Pinpoint the cell where the given text exists, returning its (x, y) midpoint coordinate. 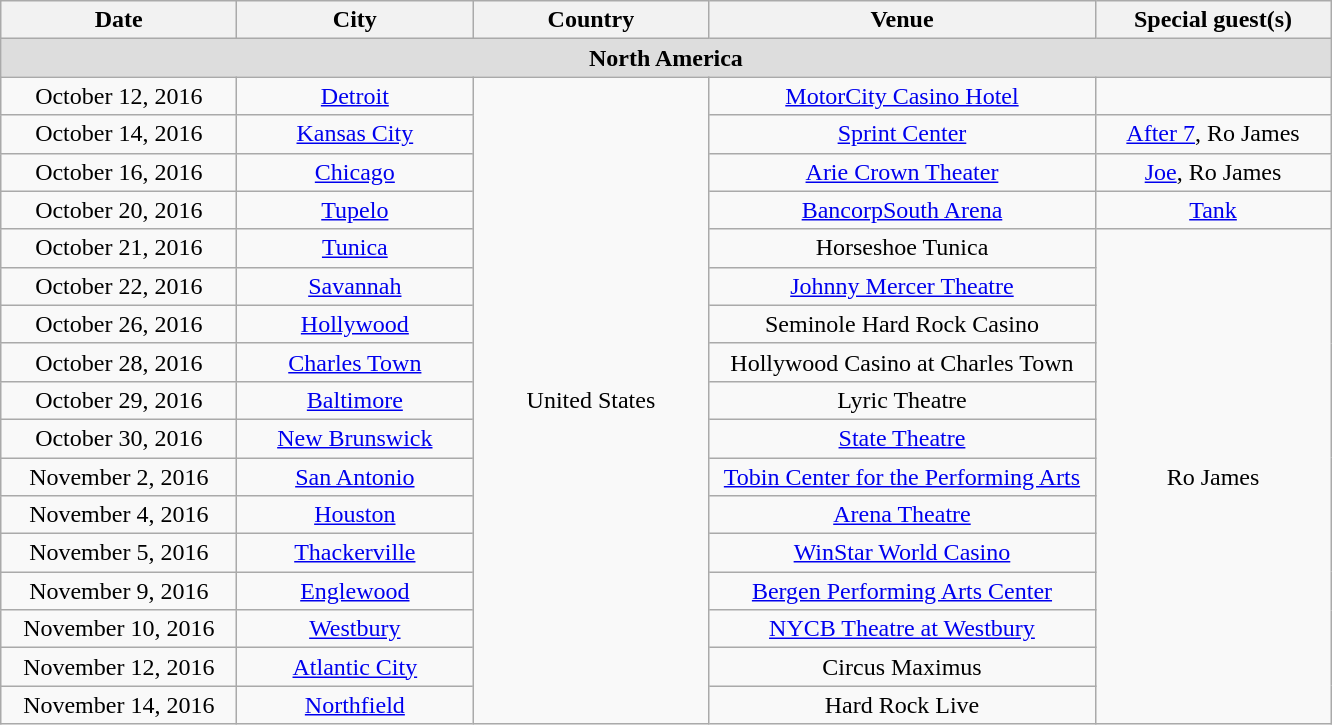
WinStar World Casino (902, 553)
Baltimore (355, 400)
MotorCity Casino Hotel (902, 96)
October 21, 2016 (119, 248)
Tupelo (355, 210)
Tunica (355, 248)
Savannah (355, 286)
Englewood (355, 591)
November 12, 2016 (119, 667)
Tobin Center for the Performing Arts (902, 477)
November 9, 2016 (119, 591)
State Theatre (902, 438)
November 14, 2016 (119, 705)
Detroit (355, 96)
NYCB Theatre at Westbury (902, 629)
Northfield (355, 705)
City (355, 20)
November 2, 2016 (119, 477)
November 5, 2016 (119, 553)
Hollywood (355, 324)
Country (591, 20)
Kansas City (355, 134)
Arie Crown Theater (902, 172)
Date (119, 20)
Houston (355, 515)
October 22, 2016 (119, 286)
North America (666, 58)
October 30, 2016 (119, 438)
After 7, Ro James (1213, 134)
Arena Theatre (902, 515)
Hard Rock Live (902, 705)
Circus Maximus (902, 667)
New Brunswick (355, 438)
November 10, 2016 (119, 629)
October 20, 2016 (119, 210)
November 4, 2016 (119, 515)
Special guest(s) (1213, 20)
October 14, 2016 (119, 134)
United States (591, 400)
Horseshoe Tunica (902, 248)
October 16, 2016 (119, 172)
Westbury (355, 629)
Charles Town (355, 362)
October 28, 2016 (119, 362)
Thackerville (355, 553)
October 26, 2016 (119, 324)
October 12, 2016 (119, 96)
Johnny Mercer Theatre (902, 286)
Joe, Ro James (1213, 172)
October 29, 2016 (119, 400)
Chicago (355, 172)
Venue (902, 20)
Bergen Performing Arts Center (902, 591)
Ro James (1213, 476)
Atlantic City (355, 667)
Tank (1213, 210)
Seminole Hard Rock Casino (902, 324)
BancorpSouth Arena (902, 210)
Lyric Theatre (902, 400)
Hollywood Casino at Charles Town (902, 362)
Sprint Center (902, 134)
San Antonio (355, 477)
